From the cell containing the given text, extract its center point as (x, y) coordinate. 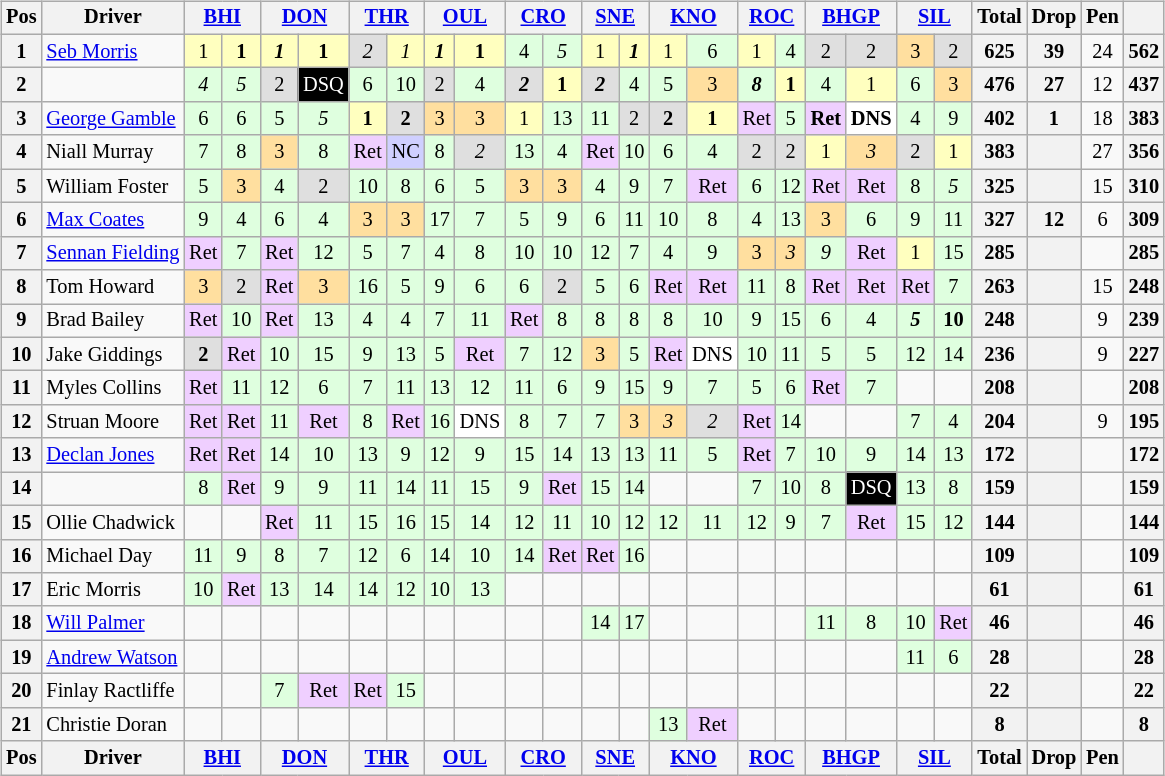
19 (21, 657)
325 (999, 186)
NC (406, 152)
Jake Giddings (112, 354)
Ollie Chadwick (112, 522)
21 (21, 724)
24 (1102, 51)
George Gamble (112, 119)
20 (21, 691)
Eric Morris (112, 590)
195 (1144, 422)
263 (999, 287)
239 (1144, 321)
356 (1144, 152)
227 (1144, 354)
437 (1144, 85)
327 (999, 220)
Seb Morris (112, 51)
625 (999, 51)
Declan Jones (112, 455)
Andrew Watson (112, 657)
Michael Day (112, 556)
Tom Howard (112, 287)
Struan Moore (112, 422)
236 (999, 354)
Will Palmer (112, 623)
Niall Murray (112, 152)
Christie Doran (112, 724)
Finlay Ractliffe (112, 691)
310 (1144, 186)
309 (1144, 220)
476 (999, 85)
39 (1054, 51)
562 (1144, 51)
204 (999, 422)
402 (999, 119)
Myles Collins (112, 388)
William Foster (112, 186)
Max Coates (112, 220)
Brad Bailey (112, 321)
Sennan Fielding (112, 253)
